Detect which cell encompasses the target text, then output its [X, Y] center coordinate. 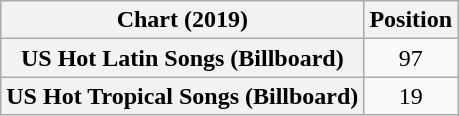
19 [411, 96]
US Hot Latin Songs (Billboard) [182, 58]
97 [411, 58]
US Hot Tropical Songs (Billboard) [182, 96]
Chart (2019) [182, 20]
Position [411, 20]
